Return [x, y] of the center of cell containing provided text 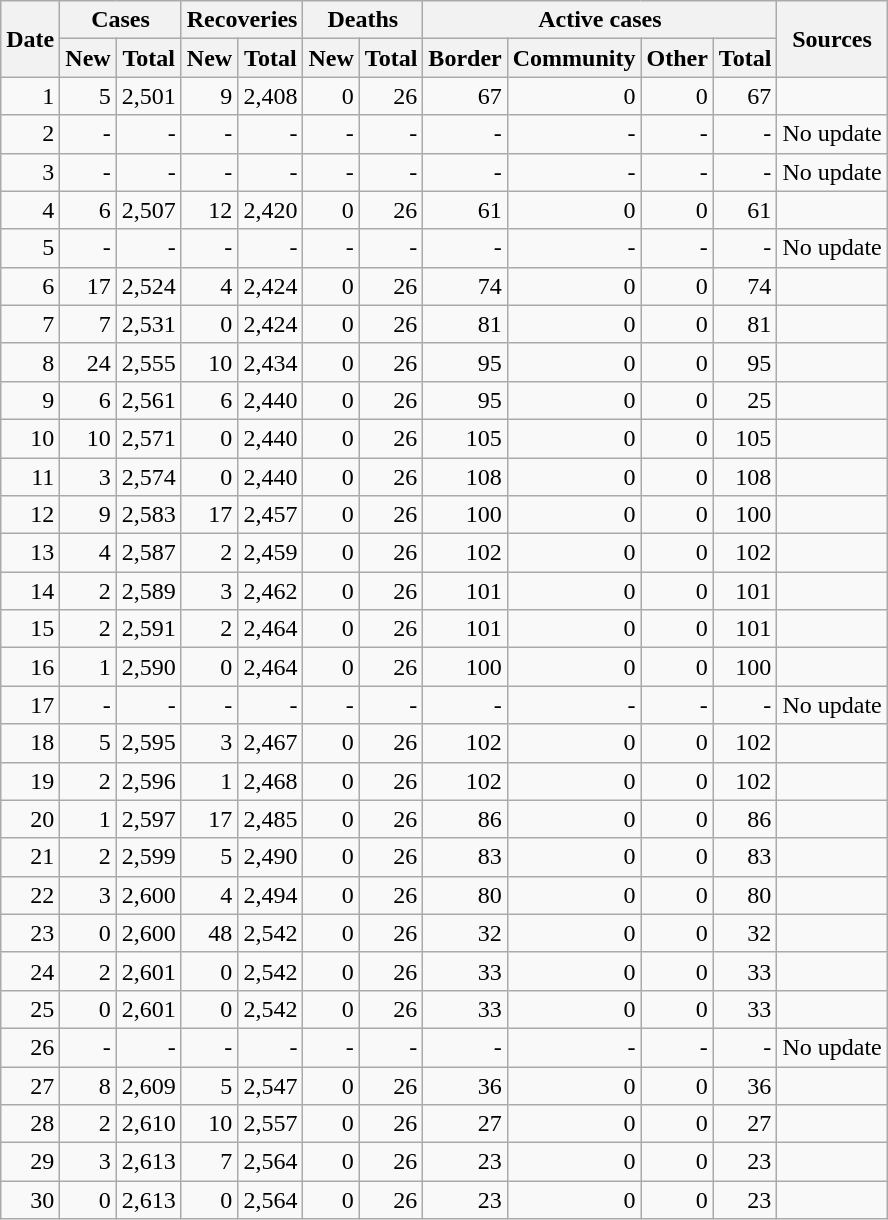
2,571 [148, 438]
2,459 [270, 553]
2,596 [148, 781]
18 [30, 743]
2,589 [148, 591]
2,595 [148, 743]
2,597 [148, 819]
16 [30, 667]
Cases [120, 20]
2,561 [148, 400]
Border [465, 58]
2,574 [148, 477]
Active cases [600, 20]
15 [30, 629]
2,587 [148, 553]
28 [30, 1124]
2,547 [270, 1085]
2,531 [148, 324]
22 [30, 895]
2,494 [270, 895]
2,420 [270, 210]
2,583 [148, 515]
2,457 [270, 515]
29 [30, 1162]
21 [30, 857]
2,557 [270, 1124]
Date [30, 39]
Deaths [363, 20]
2,610 [148, 1124]
14 [30, 591]
30 [30, 1200]
Sources [832, 39]
2,507 [148, 210]
2,485 [270, 819]
2,462 [270, 591]
2,524 [148, 286]
2,467 [270, 743]
2,434 [270, 362]
2,555 [148, 362]
Community [574, 58]
2,599 [148, 857]
Other [677, 58]
2,591 [148, 629]
19 [30, 781]
2,408 [270, 96]
2,490 [270, 857]
2,468 [270, 781]
2,609 [148, 1085]
48 [209, 933]
13 [30, 553]
20 [30, 819]
11 [30, 477]
2,590 [148, 667]
Recoveries [242, 20]
2,501 [148, 96]
